Capture the cell that displays the provided text and extract its (x, y) central coordinate. 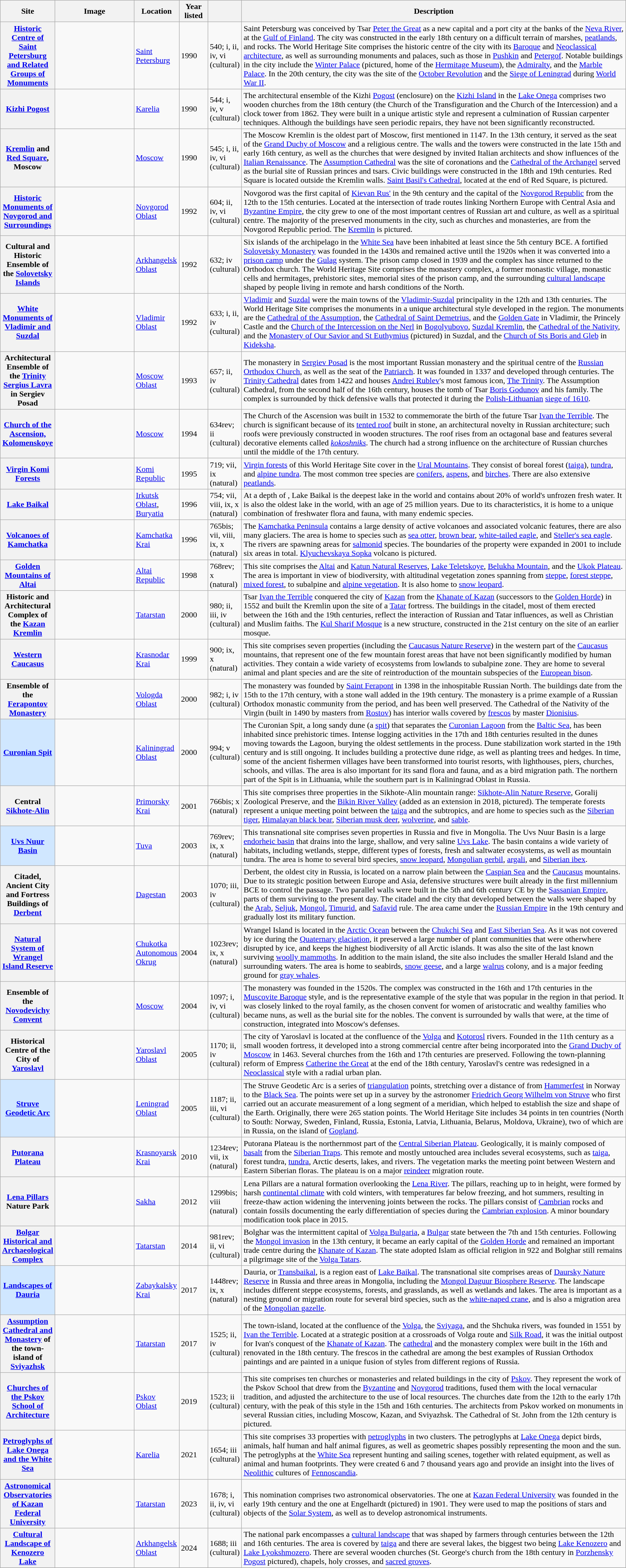
Petroglyphs of Lake Onega and the White Sea (28, 1455)
766bis; x (natural) (225, 806)
769rev; ix, x (natural) (225, 846)
Leningrad Oblast (156, 1108)
540; i, ii, iv, vi (cultural) (225, 56)
2019 (194, 1401)
1023rev; ix, x (natural) (225, 952)
Historic Monuments of Novgorod and Surroundings (28, 211)
Novgorod Oblast (156, 211)
Astronomical Observatories of Kazan Federal University (28, 1504)
2014 (194, 1245)
Church of the Ascension, Kolomenskoye (28, 434)
Churches of the Pskov School of Architecture (28, 1401)
1070; iii, iv (cultural) (225, 895)
Pskov Oblast (156, 1401)
2012 (194, 1201)
2021 (194, 1455)
Zabaykalsky Krai (156, 1290)
Assumption Cathedral and Monastery of the town-island of Sviyazhsk (28, 1343)
1448rev; ix, x (natural) (225, 1290)
Site (28, 11)
Location (156, 11)
Lena Pillars Nature Park (28, 1201)
982; i, iv (cultural) (225, 699)
1994 (194, 434)
719; vii, ix (natural) (225, 473)
Chukotka Autonomous Okrug (156, 952)
1688; iii (cultural) (225, 1548)
Kizhi Pogost (28, 109)
Landscapes of Dauria (28, 1290)
2001 (194, 806)
Historical Centre of the City of Yaroslavl (28, 1055)
Ensemble of the Ferapontov Monastery (28, 699)
Sakha (156, 1201)
Yaroslavl Oblast (156, 1055)
633; i, ii, iv (cultural) (225, 323)
1170; ii, iv (cultural) (225, 1055)
Vologda Oblast (156, 699)
Putorana Plateau (28, 1157)
Central Sikhote-Alin (28, 806)
Dagestan (156, 895)
1187; ii, iii, vi (cultural) (225, 1108)
Western Caucasus (28, 659)
Bolgar Historical and Archaeological Complex (28, 1245)
657; ii, iv (cultural) (225, 380)
544; i, iv, v (cultural) (225, 109)
1654; iii (cultural) (225, 1455)
768rev; x (natural) (225, 575)
1523; ii (cultural) (225, 1401)
1995 (194, 473)
545; i, ii, iv, vi (cultural) (225, 158)
Krasnodar Krai (156, 659)
Kamchatka Krai (156, 539)
Description (434, 11)
Ensemble of the Novodevichy Convent (28, 1006)
Irkutsk Oblast, Buryatia (156, 504)
2010 (194, 1157)
Cultural Landscape of Kenozero Lake (28, 1548)
1999 (194, 659)
1998 (194, 575)
994; v (cultural) (225, 753)
1234rev; vii, ix (natural) (225, 1157)
Vladimir Oblast (156, 323)
Primorsky Krai (156, 806)
634rev; ii (cultural) (225, 434)
Curonian Spit (28, 753)
Year listed (194, 11)
1993 (194, 380)
604; ii, iv, vi (cultural) (225, 211)
Saint Petersburg (156, 56)
Historic and Architectural Complex of the Kazan Kremlin (28, 615)
Architectural Ensemble of the Trinity Sergius Lavra in Sergiev Posad (28, 380)
Golden Mountains of Altai (28, 575)
632; iv (cultural) (225, 264)
Image (95, 11)
Kaliningrad Oblast (156, 753)
1678; i, ii, iv, vi (cultural) (225, 1504)
Moscow Oblast (156, 380)
Virgin Komi Forests (28, 473)
Volcanoes of Kamchatka (28, 539)
Komi Republic (156, 473)
Historic Centre of Saint Petersburg and Related Groups of Monuments (28, 56)
1299bis; viii (natural) (225, 1201)
900; ix, x (natural) (225, 659)
1525; ii, iv (cultural) (225, 1343)
White Monuments of Vladimir and Suzdal (28, 323)
2023 (194, 1504)
Cultural and Historic Ensemble of the Solovetsky Islands (28, 264)
Tuva (156, 846)
Krasnoyarsk Krai (156, 1157)
Lake Baikal (28, 504)
2024 (194, 1548)
Altai Republic (156, 575)
Uvs Nuur Basin (28, 846)
Struve Geodetic Arc (28, 1108)
754; vii, viii, ix, x (natural) (225, 504)
Kremlin and Red Square, Moscow (28, 158)
980; ii, iii, iv (cultural) (225, 615)
1097; i, iv, vi (cultural) (225, 1006)
Natural System of Wrangel Island Reserve (28, 952)
765bis; vii, viii, ix, x (natural) (225, 539)
Citadel, Ancient City and Fortress Buildings of Derbent (28, 895)
981rev; ii, vi (cultural) (225, 1245)
